Provide the [X, Y] coordinate of the cell's center where the given text is located.  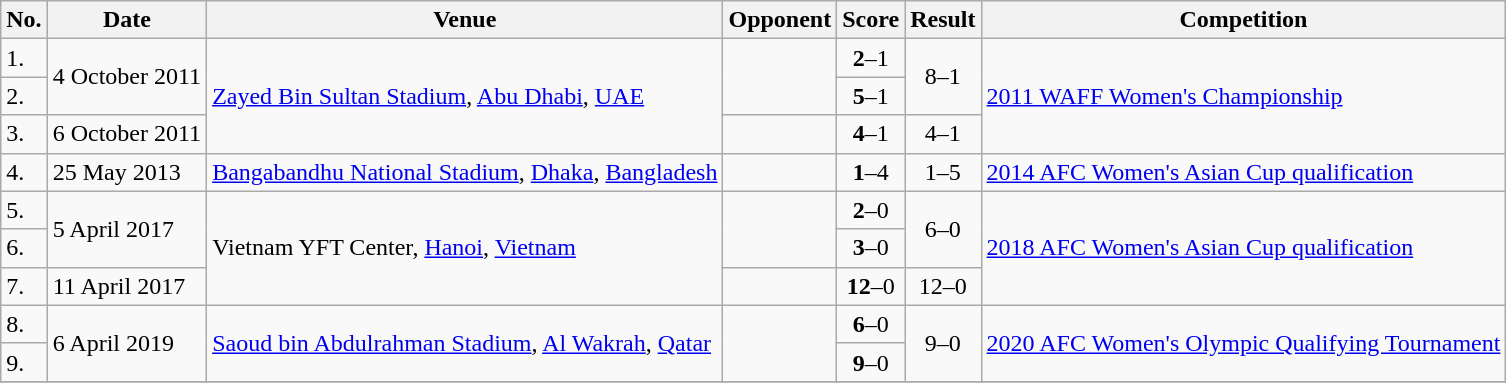
Opponent [780, 20]
Score [871, 20]
25 May 2013 [126, 172]
Date [126, 20]
Competition [1244, 20]
1. [24, 58]
3. [24, 134]
Vietnam YFT Center, Hanoi, Vietnam [465, 248]
3–0 [871, 248]
Bangabandhu National Stadium, Dhaka, Bangladesh [465, 172]
2. [24, 96]
2–0 [871, 210]
Result [943, 20]
9. [24, 362]
Saoud bin Abdulrahman Stadium, Al Wakrah, Qatar [465, 343]
2018 AFC Women's Asian Cup qualification [1244, 248]
8–1 [943, 77]
4 October 2011 [126, 77]
1–4 [871, 172]
6 October 2011 [126, 134]
4. [24, 172]
5. [24, 210]
2–1 [871, 58]
5 April 2017 [126, 229]
2014 AFC Women's Asian Cup qualification [1244, 172]
7. [24, 286]
1–5 [943, 172]
11 April 2017 [126, 286]
No. [24, 20]
2011 WAFF Women's Championship [1244, 96]
2020 AFC Women's Olympic Qualifying Tournament [1244, 343]
5–1 [871, 96]
Venue [465, 20]
8. [24, 324]
6. [24, 248]
Zayed Bin Sultan Stadium, Abu Dhabi, UAE [465, 96]
6 April 2019 [126, 343]
